Locate the cell with the specified text and output its [X, Y] center coordinate. 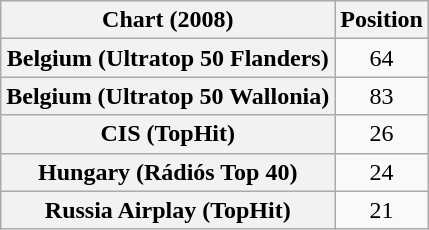
64 [382, 58]
CIS (TopHit) [168, 134]
Chart (2008) [168, 20]
Russia Airplay (TopHit) [168, 210]
26 [382, 134]
Belgium (Ultratop 50 Flanders) [168, 58]
21 [382, 210]
Belgium (Ultratop 50 Wallonia) [168, 96]
Hungary (Rádiós Top 40) [168, 172]
24 [382, 172]
Position [382, 20]
83 [382, 96]
